Return (x, y) of the center of cell containing provided text 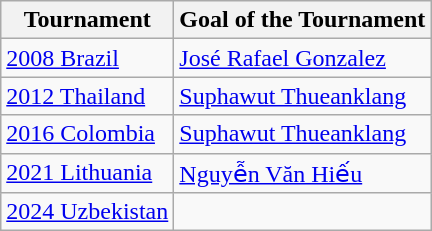
José Rafael Gonzalez (302, 58)
Tournament (88, 20)
2008 Brazil (88, 58)
2012 Thailand (88, 96)
2016 Colombia (88, 134)
2024 Uzbekistan (88, 212)
2021 Lithuania (88, 173)
Goal of the Tournament (302, 20)
Nguyễn Văn Hiếu (302, 173)
